Scan for the cell matching the given text and deliver its [x, y] coordinate at center. 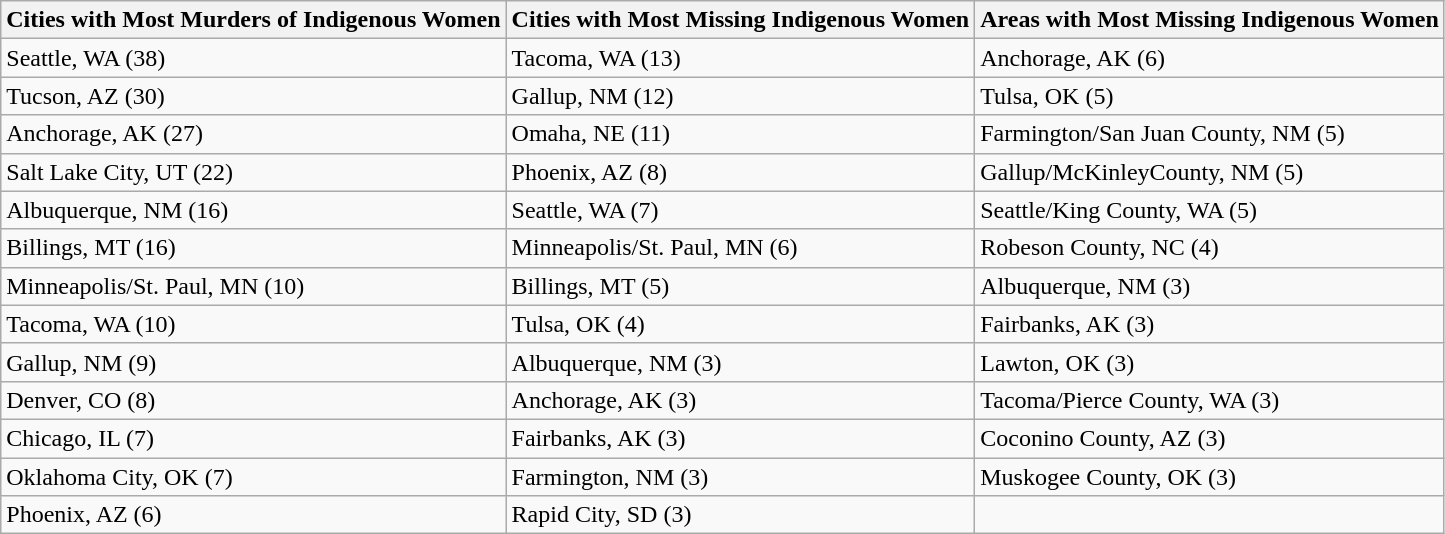
Denver, CO (8) [254, 400]
Farmington/San Juan County, NM (5) [1210, 134]
Anchorage, AK (3) [740, 400]
Minneapolis/St. Paul, MN (10) [254, 286]
Cities with Most Murders of Indigenous Women [254, 20]
Oklahoma City, OK (7) [254, 477]
Seattle/King County, WA (5) [1210, 210]
Gallup, NM (12) [740, 96]
Seattle, WA (7) [740, 210]
Tacoma/Pierce County, WA (3) [1210, 400]
Muskogee County, OK (3) [1210, 477]
Phoenix, AZ (6) [254, 515]
Rapid City, SD (3) [740, 515]
Gallup/McKinleyCounty, NM (5) [1210, 172]
Anchorage, AK (6) [1210, 58]
Billings, MT (16) [254, 248]
Lawton, OK (3) [1210, 362]
Gallup, NM (9) [254, 362]
Tulsa, OK (4) [740, 324]
Omaha, NE (11) [740, 134]
Robeson County, NC (4) [1210, 248]
Seattle, WA (38) [254, 58]
Phoenix, AZ (8) [740, 172]
Chicago, IL (7) [254, 438]
Minneapolis/St. Paul, MN (6) [740, 248]
Billings, MT (5) [740, 286]
Areas with Most Missing Indigenous Women [1210, 20]
Tucson, AZ (30) [254, 96]
Cities with Most Missing Indigenous Women [740, 20]
Coconino County, AZ (3) [1210, 438]
Salt Lake City, UT (22) [254, 172]
Tacoma, WA (10) [254, 324]
Tacoma, WA (13) [740, 58]
Albuquerque, NM (16) [254, 210]
Anchorage, AK (27) [254, 134]
Farmington, NM (3) [740, 477]
Tulsa, OK (5) [1210, 96]
